Pinpoint the cell where the given text exists, returning its [X, Y] midpoint coordinate. 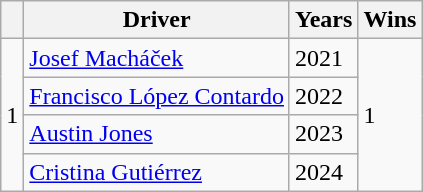
Austin Jones [157, 134]
Francisco López Contardo [157, 96]
2021 [323, 58]
2023 [323, 134]
Cristina Gutiérrez [157, 172]
2024 [323, 172]
2022 [323, 96]
Wins [390, 20]
Years [323, 20]
Driver [157, 20]
Josef Macháček [157, 58]
